Determine the (x, y) coordinate at the center of the cell enclosing the given text.  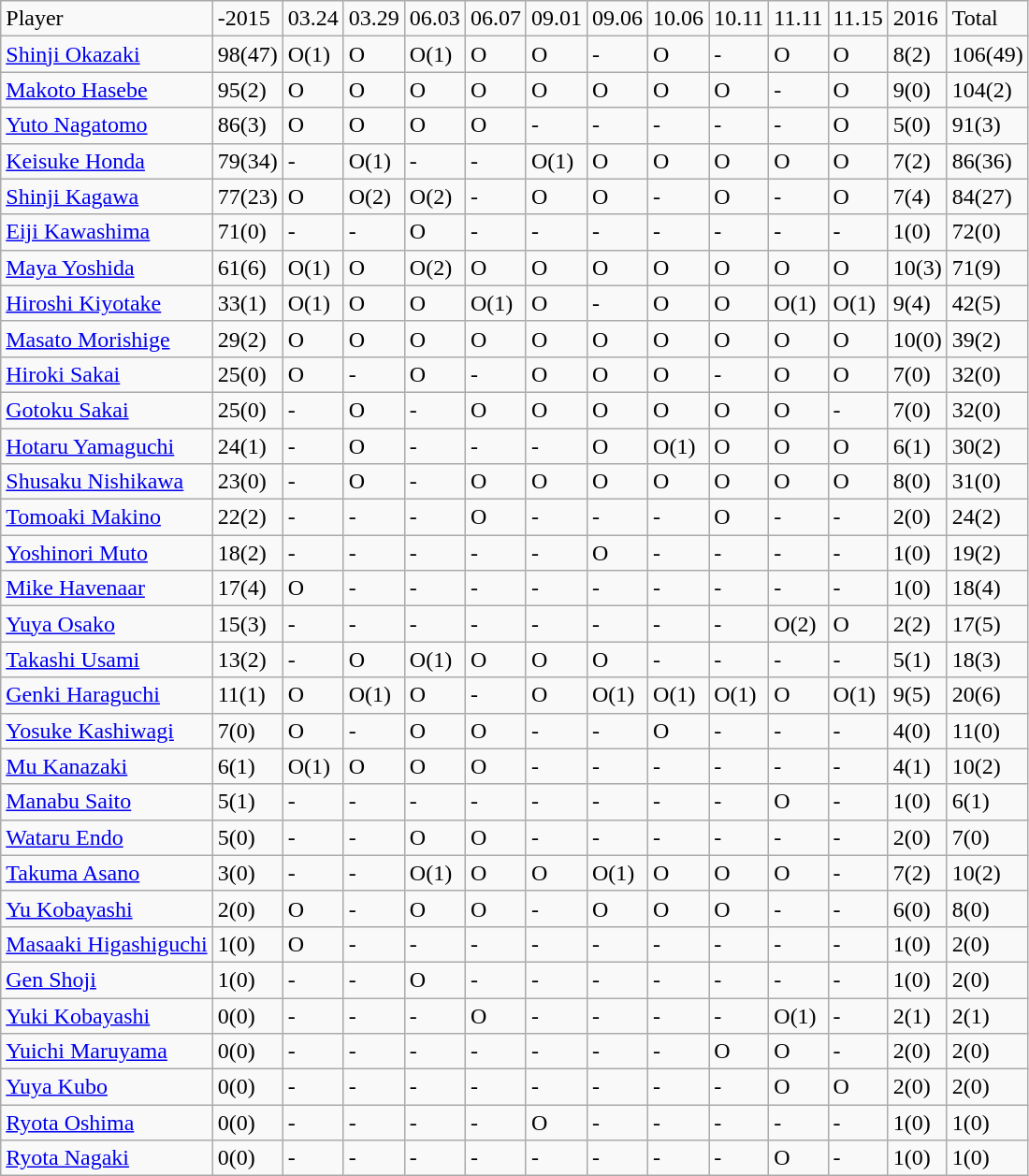
Hiroki Sakai (107, 374)
Mu Kanazaki (107, 766)
Ryota Nagaki (107, 1158)
13(2) (247, 660)
86(36) (988, 161)
7(4) (917, 196)
Takuma Asano (107, 873)
106(49) (988, 54)
09.01 (556, 19)
Keisuke Honda (107, 161)
Tomoaki Makino (107, 517)
20(6) (988, 695)
23(0) (247, 482)
77(23) (247, 196)
33(1) (247, 303)
Yuto Nagatomo (107, 125)
31(0) (988, 482)
Yosuke Kashiwagi (107, 731)
2016 (917, 19)
18(4) (988, 588)
Maya Yoshida (107, 268)
Hotaru Yamaguchi (107, 446)
29(2) (247, 339)
10.06 (679, 19)
Hiroshi Kiyotake (107, 303)
Yoshinori Muto (107, 553)
-2015 (247, 19)
Masato Morishige (107, 339)
10(3) (917, 268)
42(5) (988, 303)
79(34) (247, 161)
Eiji Kawashima (107, 232)
03.24 (312, 19)
Genki Haraguchi (107, 695)
9(5) (917, 695)
2(2) (917, 624)
71(0) (247, 232)
Makoto Hasebe (107, 90)
Masaaki Higashiguchi (107, 944)
06.03 (434, 19)
Gotoku Sakai (107, 410)
09.06 (617, 19)
24(2) (988, 517)
Yu Kobayashi (107, 908)
91(3) (988, 125)
11.15 (858, 19)
Total (988, 19)
03.29 (374, 19)
18(3) (988, 660)
30(2) (988, 446)
8(2) (917, 54)
9(4) (917, 303)
61(6) (247, 268)
4(0) (917, 731)
Player (107, 19)
72(0) (988, 232)
Wataru Endo (107, 837)
Ryota Oshima (107, 1123)
10(0) (917, 339)
Shinji Kagawa (107, 196)
24(1) (247, 446)
95(2) (247, 90)
71(9) (988, 268)
22(2) (247, 517)
4(1) (917, 766)
39(2) (988, 339)
86(3) (247, 125)
6(0) (917, 908)
Yuya Kubo (107, 1087)
Manabu Saito (107, 802)
Yuichi Maruyama (107, 1052)
19(2) (988, 553)
06.07 (496, 19)
11(1) (247, 695)
11(0) (988, 731)
10.11 (739, 19)
Takashi Usami (107, 660)
17(5) (988, 624)
Yuki Kobayashi (107, 1015)
3(0) (247, 873)
9(0) (917, 90)
98(47) (247, 54)
17(4) (247, 588)
Yuya Osako (107, 624)
Shusaku Nishikawa (107, 482)
Mike Havenaar (107, 588)
15(3) (247, 624)
84(27) (988, 196)
Shinji Okazaki (107, 54)
104(2) (988, 90)
Gen Shoji (107, 980)
11.11 (799, 19)
18(2) (247, 553)
